Output the [x, y] coordinate of the center of the cell containing the given text.  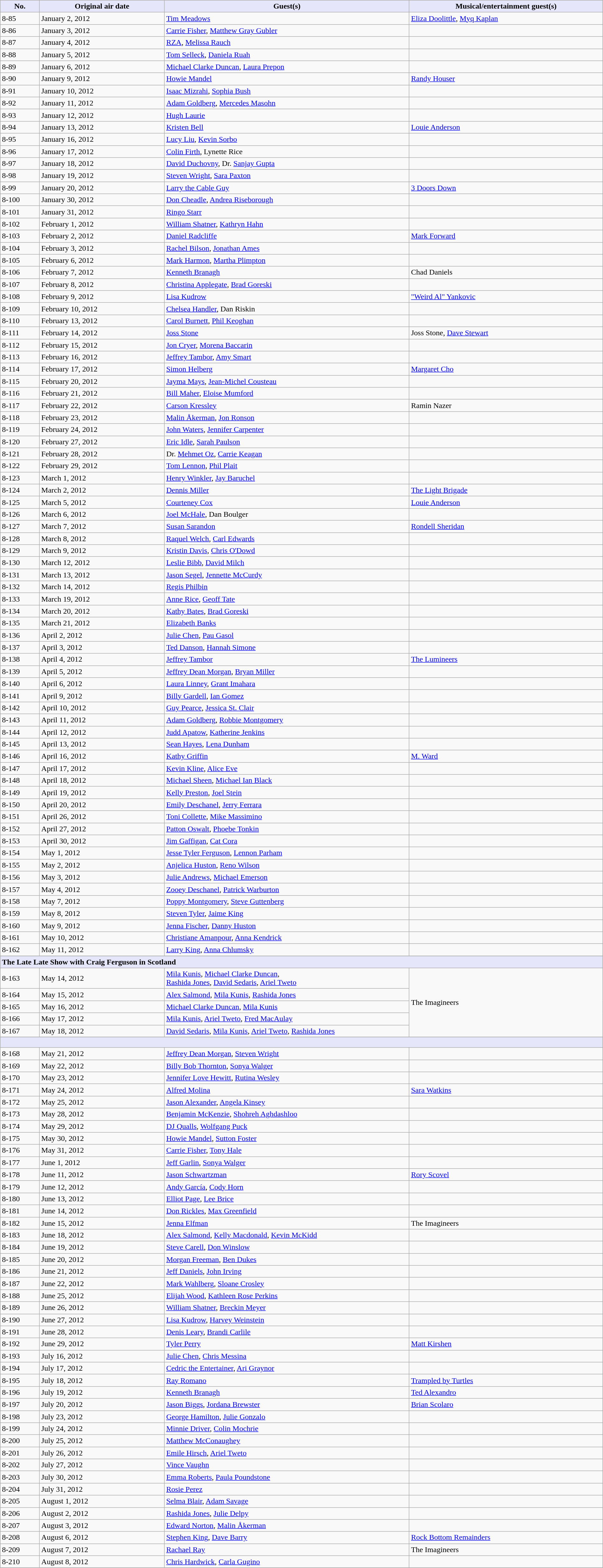
Larry the Cable Guy [287, 188]
July 20, 2012 [102, 1404]
Hugh Laurie [287, 115]
8-94 [20, 127]
8-143 [20, 720]
8-172 [20, 1102]
Christiane Amanpour, Anna Kendrick [287, 938]
April 27, 2012 [102, 829]
Rory Scovel [506, 1175]
Jon Cryer, Morena Baccarin [287, 345]
8-197 [20, 1404]
Ramin Nazer [506, 406]
May 30, 2012 [102, 1138]
Kathy Bates, Brad Goreski [287, 611]
May 9, 2012 [102, 926]
May 25, 2012 [102, 1102]
January 17, 2012 [102, 152]
Steven Tyler, Jaime King [287, 913]
Vince Vaughn [287, 1465]
8-155 [20, 865]
Kristin Davis, Chris O'Dowd [287, 551]
Matt Kirshen [506, 1344]
June 27, 2012 [102, 1320]
Original air date [102, 6]
March 13, 2012 [102, 575]
8-150 [20, 805]
8-130 [20, 563]
Poppy Montgomery, Steve Guttenberg [287, 901]
January 6, 2012 [102, 67]
Jim Gaffigan, Cat Cora [287, 841]
January 30, 2012 [102, 200]
8-187 [20, 1284]
Edward Norton, Malin Åkerman [287, 1525]
August 6, 2012 [102, 1537]
Kathy Griffin [287, 756]
8-128 [20, 539]
8-108 [20, 297]
Billy Bob Thornton, Sonya Walger [287, 1066]
Cedric the Entertainer, Ari Graynor [287, 1368]
8-198 [20, 1416]
Stephen King, Dave Barry [287, 1537]
Ringo Starr [287, 212]
April 10, 2012 [102, 708]
Michael Clarke Duncan, Laura Prepon [287, 67]
8-193 [20, 1356]
February 1, 2012 [102, 224]
Carrie Fisher, Tony Hale [287, 1150]
RZA, Melissa Rauch [287, 43]
Guest(s) [287, 6]
8-153 [20, 841]
8-95 [20, 139]
"Weird Al" Yankovic [506, 297]
Mark Forward [506, 236]
Isaac Mizrahi, Sophia Bush [287, 91]
February 3, 2012 [102, 248]
8-195 [20, 1380]
8-127 [20, 526]
January 9, 2012 [102, 79]
Chris Hardwick, Carla Gugino [287, 1562]
April 30, 2012 [102, 841]
8-208 [20, 1537]
January 31, 2012 [102, 212]
8-105 [20, 260]
Eliza Doolittle, Myq Kaplan [506, 18]
8-177 [20, 1162]
Steve Carell, Don Winslow [287, 1247]
8-164 [20, 995]
April 11, 2012 [102, 720]
February 23, 2012 [102, 418]
Rashida Jones, Julie Delpy [287, 1513]
February 22, 2012 [102, 406]
8-148 [20, 781]
March 8, 2012 [102, 539]
Adam Goldberg, Robbie Montgomery [287, 720]
John Waters, Jennifer Carpenter [287, 430]
8-201 [20, 1453]
The Late Late Show with Craig Ferguson in Scotland [301, 962]
Ted Alexandro [506, 1392]
8-115 [20, 381]
Lisa Kudrow [287, 297]
8-209 [20, 1550]
8-118 [20, 418]
8-206 [20, 1513]
June 29, 2012 [102, 1344]
8-175 [20, 1138]
8-106 [20, 272]
March 9, 2012 [102, 551]
Howie Mandel, Sutton Foster [287, 1138]
8-158 [20, 901]
M. Ward [506, 756]
Emile Hirsch, Ariel Tweto [287, 1453]
May 2, 2012 [102, 865]
February 13, 2012 [102, 321]
Michael Sheen, Michael Ian Black [287, 781]
8-207 [20, 1525]
8-122 [20, 466]
January 4, 2012 [102, 43]
8-182 [20, 1223]
March 19, 2012 [102, 599]
April 2, 2012 [102, 635]
May 31, 2012 [102, 1150]
Trampled by Turtles [506, 1380]
April 18, 2012 [102, 781]
8-205 [20, 1501]
8-121 [20, 454]
8-117 [20, 406]
July 23, 2012 [102, 1416]
8-96 [20, 152]
Chelsea Handler, Dan Riskin [287, 309]
Jason Segel, Jennette McCurdy [287, 575]
March 2, 2012 [102, 490]
February 6, 2012 [102, 260]
David Sedaris, Mila Kunis, Ariel Tweto, Rashida Jones [287, 1031]
8-170 [20, 1078]
July 17, 2012 [102, 1368]
8-97 [20, 164]
8-110 [20, 321]
February 16, 2012 [102, 357]
Howie Mandel [287, 79]
July 25, 2012 [102, 1441]
Jason Biggs, Jordana Brewster [287, 1404]
8-120 [20, 442]
8-199 [20, 1429]
8-125 [20, 502]
April 4, 2012 [102, 659]
March 6, 2012 [102, 514]
Kristen Bell [287, 127]
March 14, 2012 [102, 587]
February 24, 2012 [102, 430]
March 1, 2012 [102, 478]
8-145 [20, 744]
May 22, 2012 [102, 1066]
March 21, 2012 [102, 623]
February 2, 2012 [102, 236]
8-178 [20, 1175]
January 16, 2012 [102, 139]
8-183 [20, 1235]
8-156 [20, 877]
8-169 [20, 1066]
8-102 [20, 224]
8-139 [20, 672]
8-123 [20, 478]
Jeffrey Dean Morgan, Steven Wright [287, 1054]
Kevin Kline, Alice Eve [287, 768]
Larry King, Anna Chlumsky [287, 950]
Jenna Fischer, Danny Huston [287, 926]
8-192 [20, 1344]
8-140 [20, 684]
Guy Pearce, Jessica St. Clair [287, 708]
August 2, 2012 [102, 1513]
April 3, 2012 [102, 647]
Joel McHale, Dan Boulger [287, 514]
8-202 [20, 1465]
8-129 [20, 551]
Don Cheadle, Andrea Riseborough [287, 200]
June 21, 2012 [102, 1271]
Andy García, Cody Horn [287, 1187]
Morgan Freeman, Ben Dukes [287, 1259]
January 19, 2012 [102, 176]
8-181 [20, 1211]
Zooey Deschanel, Patrick Warburton [287, 889]
8-86 [20, 31]
Jeffrey Tambor, Amy Smart [287, 357]
8-168 [20, 1054]
Steven Wright, Sara Paxton [287, 176]
Regis Philbin [287, 587]
8-163 [20, 978]
Joss Stone, Dave Stewart [506, 333]
Henry Winkler, Jay Baruchel [287, 478]
3 Doors Down [506, 188]
8-204 [20, 1489]
June 20, 2012 [102, 1259]
July 31, 2012 [102, 1489]
Anne Rice, Geoff Tate [287, 599]
February 27, 2012 [102, 442]
May 7, 2012 [102, 901]
8-142 [20, 708]
Kelly Preston, Joel Stein [287, 793]
May 11, 2012 [102, 950]
8-90 [20, 79]
August 8, 2012 [102, 1562]
Mark Harmon, Martha Plimpton [287, 260]
March 12, 2012 [102, 563]
Emma Roberts, Paula Poundstone [287, 1477]
8-154 [20, 853]
8-185 [20, 1259]
June 14, 2012 [102, 1211]
January 11, 2012 [102, 103]
8-191 [20, 1332]
June 15, 2012 [102, 1223]
8-113 [20, 357]
June 11, 2012 [102, 1175]
8-190 [20, 1320]
May 18, 2012 [102, 1031]
Rachel Bilson, Jonathan Ames [287, 248]
8-132 [20, 587]
August 7, 2012 [102, 1550]
8-152 [20, 829]
April 12, 2012 [102, 732]
Jesse Tyler Ferguson, Lennon Parham [287, 853]
8-194 [20, 1368]
May 4, 2012 [102, 889]
8-98 [20, 176]
July 19, 2012 [102, 1392]
April 13, 2012 [102, 744]
January 5, 2012 [102, 55]
8-141 [20, 696]
June 22, 2012 [102, 1284]
8-131 [20, 575]
Susan Sarandon [287, 526]
April 6, 2012 [102, 684]
Julie Andrews, Michael Emerson [287, 877]
Jeffrey Tambor [287, 659]
Minnie Driver, Colin Mochrie [287, 1429]
8-171 [20, 1090]
August 3, 2012 [102, 1525]
8-124 [20, 490]
January 10, 2012 [102, 91]
8-133 [20, 599]
Jeff Daniels, John Irving [287, 1271]
8-186 [20, 1271]
February 9, 2012 [102, 297]
Alex Salmond, Kelly Macdonald, Kevin McKidd [287, 1235]
February 21, 2012 [102, 393]
Tom Lennon, Phil Plait [287, 466]
Lisa Kudrow, Harvey Weinstein [287, 1320]
8-138 [20, 659]
Chad Daniels [506, 272]
Daniel Radcliffe [287, 236]
Joss Stone [287, 333]
May 15, 2012 [102, 995]
Rock Bottom Remainders [506, 1537]
Ray Romano [287, 1380]
8-161 [20, 938]
8-101 [20, 212]
April 9, 2012 [102, 696]
Carson Kressley [287, 406]
April 26, 2012 [102, 817]
June 25, 2012 [102, 1296]
January 20, 2012 [102, 188]
June 26, 2012 [102, 1308]
Don Rickles, Max Greenfield [287, 1211]
Laura Linney, Grant Imahara [287, 684]
Toni Collette, Mike Massimino [287, 817]
Colin Firth, Lynette Rice [287, 152]
Billy Gardell, Ian Gomez [287, 696]
Selma Blair, Adam Savage [287, 1501]
Christina Applegate, Brad Goreski [287, 284]
June 18, 2012 [102, 1235]
8-116 [20, 393]
8-112 [20, 345]
May 17, 2012 [102, 1019]
8-146 [20, 756]
Jeffrey Dean Morgan, Bryan Miller [287, 672]
8-189 [20, 1308]
Michael Clarke Duncan, Mila Kunis [287, 1007]
Jennifer Love Hewitt, Rutina Wesley [287, 1078]
Julie Chen, Chris Messina [287, 1356]
May 1, 2012 [102, 853]
January 13, 2012 [102, 127]
March 7, 2012 [102, 526]
February 28, 2012 [102, 454]
Tyler Perry [287, 1344]
February 15, 2012 [102, 345]
Brian Scolaro [506, 1404]
Malin Åkerman, Jon Ronson [287, 418]
William Shatner, Kathryn Hahn [287, 224]
Sean Hayes, Lena Dunham [287, 744]
Benjamin McKenzie, Shohreh Aghdashloo [287, 1114]
Julie Chen, Pau Gasol [287, 635]
Jason Schwartzman [287, 1175]
8-100 [20, 200]
Sara Watkins [506, 1090]
Rosie Perez [287, 1489]
Alex Salmond, Mila Kunis, Rashida Jones [287, 995]
March 5, 2012 [102, 502]
February 8, 2012 [102, 284]
8-157 [20, 889]
February 10, 2012 [102, 309]
January 3, 2012 [102, 31]
Margaret Cho [506, 369]
8-107 [20, 284]
David Duchovny, Dr. Sanjay Gupta [287, 164]
May 8, 2012 [102, 913]
February 14, 2012 [102, 333]
8-87 [20, 43]
June 1, 2012 [102, 1162]
8-135 [20, 623]
Dennis Miller [287, 490]
February 20, 2012 [102, 381]
8-200 [20, 1441]
8-99 [20, 188]
May 29, 2012 [102, 1126]
Courteney Cox [287, 502]
8-114 [20, 369]
May 3, 2012 [102, 877]
August 1, 2012 [102, 1501]
8-85 [20, 18]
Ted Danson, Hannah Simone [287, 647]
8-184 [20, 1247]
February 29, 2012 [102, 466]
8-126 [20, 514]
May 10, 2012 [102, 938]
No. [20, 6]
8-136 [20, 635]
Patton Oswalt, Phoebe Tonkin [287, 829]
Tim Meadows [287, 18]
June 13, 2012 [102, 1199]
Randy Houser [506, 79]
8-104 [20, 248]
Alfred Molina [287, 1090]
8-134 [20, 611]
8-196 [20, 1392]
8-88 [20, 55]
Bill Maher, Eloise Mumford [287, 393]
Anjelica Huston, Reno Wilson [287, 865]
8-144 [20, 732]
Carrie Fisher, Matthew Gray Gubler [287, 31]
Jayma Mays, Jean-Michel Cousteau [287, 381]
8-174 [20, 1126]
April 16, 2012 [102, 756]
Rondell Sheridan [506, 526]
George Hamilton, Julie Gonzalo [287, 1416]
July 27, 2012 [102, 1465]
May 28, 2012 [102, 1114]
April 20, 2012 [102, 805]
8-119 [20, 430]
June 12, 2012 [102, 1187]
The Light Brigade [506, 490]
8-147 [20, 768]
April 17, 2012 [102, 768]
May 14, 2012 [102, 978]
Elizabeth Banks [287, 623]
Matthew McConaughey [287, 1441]
8-109 [20, 309]
Judd Apatow, Katherine Jenkins [287, 732]
8-151 [20, 817]
8-188 [20, 1296]
8-89 [20, 67]
May 21, 2012 [102, 1054]
8-160 [20, 926]
Musical/entertainment guest(s) [506, 6]
Carol Burnett, Phil Keoghan [287, 321]
Raquel Welch, Carl Edwards [287, 539]
8-180 [20, 1199]
8-149 [20, 793]
July 24, 2012 [102, 1429]
January 18, 2012 [102, 164]
8-165 [20, 1007]
May 16, 2012 [102, 1007]
Denis Leary, Brandi Carlile [287, 1332]
Jeff Garlin, Sonya Walger [287, 1162]
Leslie Bibb, David Milch [287, 563]
8-203 [20, 1477]
8-91 [20, 91]
8-210 [20, 1562]
Simon Helberg [287, 369]
February 17, 2012 [102, 369]
8-137 [20, 647]
Mila Kunis, Michael Clarke Duncan, Rashida Jones, David Sedaris, Ariel Tweto [287, 978]
April 19, 2012 [102, 793]
Dr. Mehmet Oz, Carrie Keagan [287, 454]
DJ Qualls, Wolfgang Puck [287, 1126]
Lucy Liu, Kevin Sorbo [287, 139]
8-167 [20, 1031]
Adam Goldberg, Mercedes Masohn [287, 103]
July 30, 2012 [102, 1477]
The Lumineers [506, 659]
July 18, 2012 [102, 1380]
July 26, 2012 [102, 1453]
April 5, 2012 [102, 672]
Elijah Wood, Kathleen Rose Perkins [287, 1296]
May 23, 2012 [102, 1078]
8-176 [20, 1150]
8-159 [20, 913]
June 19, 2012 [102, 1247]
Jenna Elfman [287, 1223]
Jason Alexander, Angela Kinsey [287, 1102]
8-162 [20, 950]
8-93 [20, 115]
8-166 [20, 1019]
Eric Idle, Sarah Paulson [287, 442]
8-103 [20, 236]
May 24, 2012 [102, 1090]
February 7, 2012 [102, 272]
8-179 [20, 1187]
Emily Deschanel, Jerry Ferrara [287, 805]
8-173 [20, 1114]
June 28, 2012 [102, 1332]
Tom Selleck, Daniela Ruah [287, 55]
Elliot Page, Lee Brice [287, 1199]
July 16, 2012 [102, 1356]
8-111 [20, 333]
January 2, 2012 [102, 18]
William Shatner, Breckin Meyer [287, 1308]
Rachael Ray [287, 1550]
8-92 [20, 103]
Mila Kunis, Ariel Tweto, Fred MacAulay [287, 1019]
Mark Wahlberg, Sloane Crosley [287, 1284]
March 20, 2012 [102, 611]
January 12, 2012 [102, 115]
